Detect which cell encompasses the target text, then output its [X, Y] center coordinate. 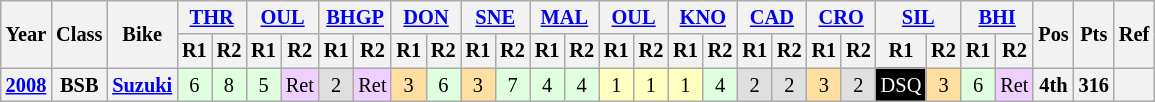
KNO [702, 17]
DON [426, 17]
Bike [142, 34]
Suzuki [142, 85]
CAD [772, 17]
Pts [1094, 34]
SIL [918, 17]
SNE [496, 17]
316 [1094, 85]
8 [230, 85]
MAL [564, 17]
DSQ [901, 85]
7 [512, 85]
Year [26, 34]
THR [212, 17]
5 [264, 85]
2008 [26, 85]
Class [79, 34]
Pos [1053, 34]
CRO [842, 17]
BHGP [356, 17]
4th [1053, 85]
Ref [1134, 34]
BSB [79, 85]
BHI [998, 17]
